Extract the (X, Y) coordinate from the center of the cell holding the provided text.  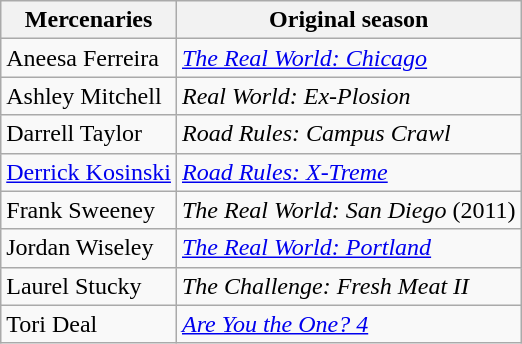
The Real World: Portland (348, 248)
Derrick Kosinski (89, 172)
The Challenge: Fresh Meat II (348, 286)
Jordan Wiseley (89, 248)
Real World: Ex-Plosion (348, 96)
Tori Deal (89, 324)
Ashley Mitchell (89, 96)
Frank Sweeney (89, 210)
The Real World: San Diego (2011) (348, 210)
The Real World: Chicago (348, 58)
Laurel Stucky (89, 286)
Aneesa Ferreira (89, 58)
Road Rules: Campus Crawl (348, 134)
Original season (348, 20)
Mercenaries (89, 20)
Darrell Taylor (89, 134)
Road Rules: X-Treme (348, 172)
Are You the One? 4 (348, 324)
